Extract the (x, y) coordinate from the center of the cell holding the provided text.  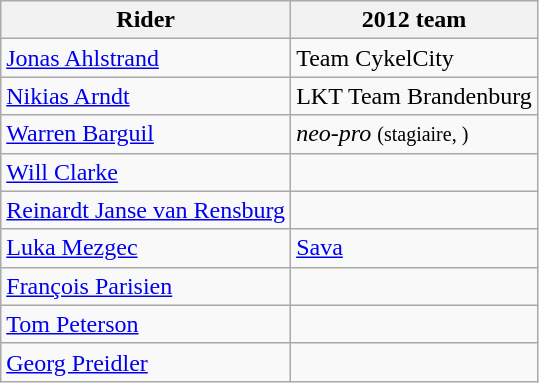
Nikias Arndt (146, 96)
2012 team (414, 20)
Georg Preidler (146, 362)
François Parisien (146, 286)
Sava (414, 248)
Will Clarke (146, 172)
Rider (146, 20)
LKT Team Brandenburg (414, 96)
neo-pro (stagiaire, ) (414, 134)
Reinardt Janse van Rensburg (146, 210)
Luka Mezgec (146, 248)
Warren Barguil (146, 134)
Jonas Ahlstrand (146, 58)
Tom Peterson (146, 324)
Team CykelCity (414, 58)
